Provide the (x, y) coordinate of the cell's center where the given text is located.  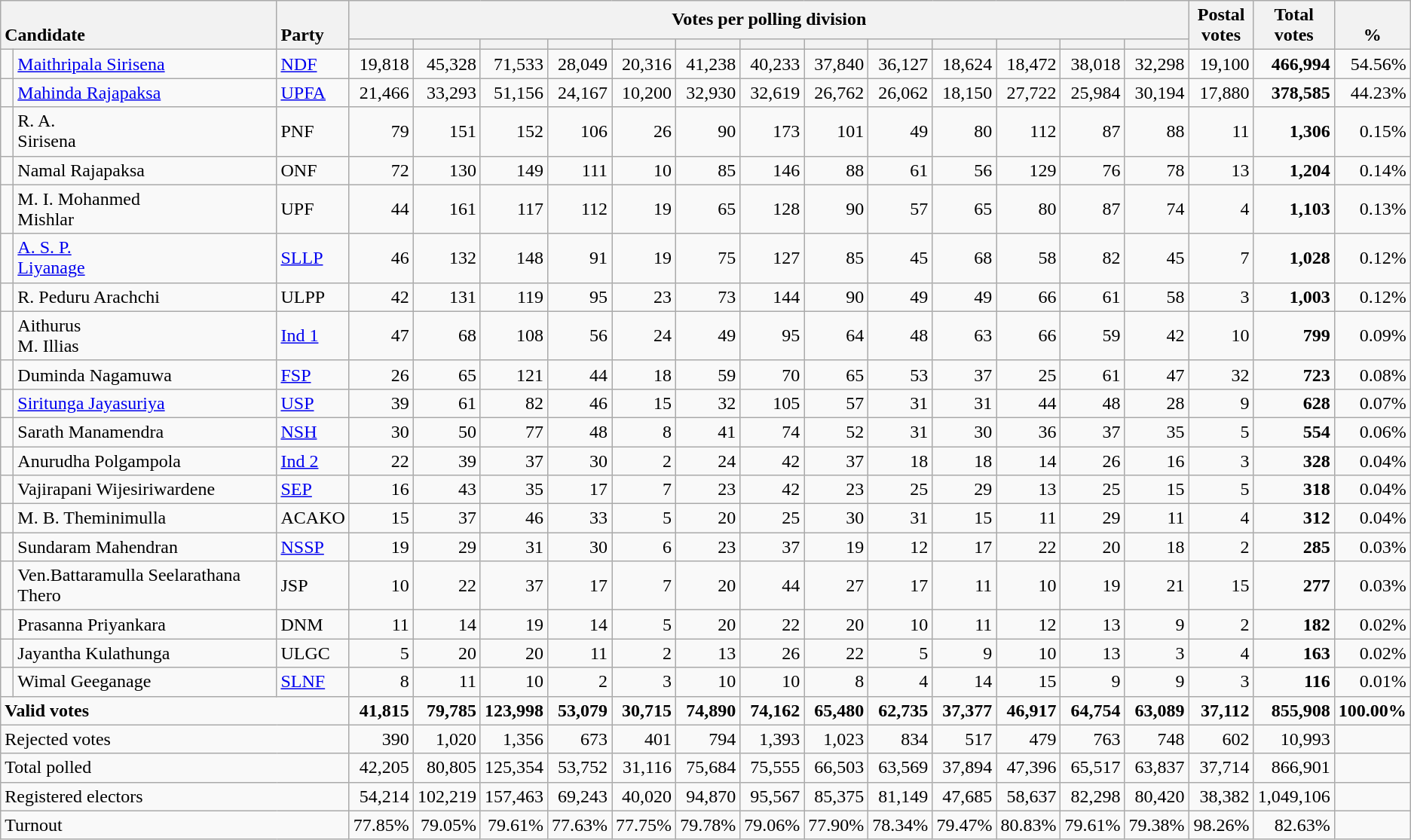
80.83% (1028, 825)
63,569 (900, 768)
101 (837, 131)
130 (446, 170)
Prasanna Priyankara (145, 625)
79,785 (446, 710)
82.63% (1293, 825)
328 (1293, 460)
JSP (313, 586)
PNF (313, 131)
Registered electors (175, 796)
% (1372, 26)
Ind 1 (313, 336)
182 (1293, 625)
19,100 (1221, 64)
79.78% (709, 825)
45,328 (446, 64)
77 (514, 432)
81,149 (900, 796)
47,685 (965, 796)
855,908 (1293, 710)
37,840 (837, 64)
6 (644, 547)
144 (772, 297)
54.56% (1372, 64)
A. S. P.Liyanage (145, 258)
58,637 (1028, 796)
0.07% (1372, 403)
Duminda Nagamuwa (145, 374)
79.06% (772, 825)
105 (772, 403)
33,293 (446, 93)
748 (1156, 739)
123,998 (514, 710)
32,619 (772, 93)
62,735 (900, 710)
10,200 (644, 93)
44.23% (1372, 93)
1,306 (1293, 131)
0.08% (1372, 374)
53,752 (580, 768)
Maithripala Sirisena (145, 64)
517 (965, 739)
Total polled (175, 768)
17,880 (1221, 93)
Ven.Battaramulla Seelarathana Thero (145, 586)
38,018 (1093, 64)
75 (709, 258)
95,567 (772, 796)
673 (580, 739)
Sundaram Mahendran (145, 547)
1,103 (1293, 209)
94,870 (709, 796)
106 (580, 131)
69,243 (580, 796)
1,356 (514, 739)
102,219 (446, 796)
40,233 (772, 64)
121 (514, 374)
ULGC (313, 653)
1,028 (1293, 258)
NSSP (313, 547)
28 (1156, 403)
M. B. Theminimulla (145, 518)
18,472 (1028, 64)
479 (1028, 739)
0.09% (1372, 336)
131 (446, 297)
1,023 (837, 739)
78 (1156, 170)
28,049 (580, 64)
0.01% (1372, 682)
43 (446, 490)
1,003 (1293, 297)
51,156 (514, 93)
Votes per polling division (769, 20)
38,382 (1221, 796)
82,298 (1093, 796)
Turnout (175, 825)
NDF (313, 64)
79.38% (1156, 825)
Wimal Geeganage (145, 682)
0.15% (1372, 131)
21 (1156, 586)
77.75% (644, 825)
37,112 (1221, 710)
ULPP (313, 297)
77.90% (837, 825)
18,624 (965, 64)
71,533 (514, 64)
41 (709, 432)
0.14% (1372, 170)
866,901 (1293, 768)
32,298 (1156, 64)
1,020 (446, 739)
74,890 (709, 710)
ONF (313, 170)
76 (1093, 170)
Party (313, 26)
0.13% (1372, 209)
Siritunga Jayasuriya (145, 403)
53,079 (580, 710)
151 (446, 131)
161 (446, 209)
1,204 (1293, 170)
78.34% (900, 825)
ACAKO (313, 518)
378,585 (1293, 93)
Namal Rajapaksa (145, 170)
DNM (313, 625)
64,754 (1093, 710)
36 (1028, 432)
Jayantha Kulathunga (145, 653)
100.00% (1372, 710)
27,722 (1028, 93)
52 (837, 432)
64 (837, 336)
41,815 (381, 710)
AithurusM. Illias (145, 336)
125,354 (514, 768)
80,420 (1156, 796)
Total votes (1293, 26)
26,062 (900, 93)
127 (772, 258)
70 (772, 374)
Sarath Manamendra (145, 432)
18,150 (965, 93)
63,089 (1156, 710)
Ind 2 (313, 460)
152 (514, 131)
54,214 (381, 796)
Postalvotes (1221, 26)
98.26% (1221, 825)
80,805 (446, 768)
R. Peduru Arachchi (145, 297)
50 (446, 432)
63,837 (1156, 768)
79.05% (446, 825)
763 (1093, 739)
42,205 (381, 768)
SLLP (313, 258)
148 (514, 258)
1,393 (772, 739)
UPFA (313, 93)
65,480 (837, 710)
312 (1293, 518)
30,194 (1156, 93)
149 (514, 170)
UPF (313, 209)
USP (313, 403)
1,049,106 (1293, 796)
SLNF (313, 682)
128 (772, 209)
19,818 (381, 64)
85,375 (837, 796)
554 (1293, 432)
108 (514, 336)
277 (1293, 586)
32,930 (709, 93)
21,466 (381, 93)
R. A.Sirisena (145, 131)
602 (1221, 739)
401 (644, 739)
40,020 (644, 796)
117 (514, 209)
Valid votes (175, 710)
M. I. MohanmedMishlar (145, 209)
20,316 (644, 64)
723 (1293, 374)
157,463 (514, 796)
27 (837, 586)
10,993 (1293, 739)
37,894 (965, 768)
0.06% (1372, 432)
77.85% (381, 825)
FSP (313, 374)
75,684 (709, 768)
Rejected votes (175, 739)
63 (965, 336)
116 (1293, 682)
25,984 (1093, 93)
72 (381, 170)
36,127 (900, 64)
46,917 (1028, 710)
390 (381, 739)
41,238 (709, 64)
Anurudha Polgampola (145, 460)
65,517 (1093, 768)
31,116 (644, 768)
132 (446, 258)
163 (1293, 653)
Vajirapani Wijesiriwardene (145, 490)
79 (381, 131)
Candidate (139, 26)
77.63% (580, 825)
173 (772, 131)
146 (772, 170)
NSH (313, 432)
794 (709, 739)
74,162 (772, 710)
91 (580, 258)
33 (580, 518)
834 (900, 739)
799 (1293, 336)
Mahinda Rajapaksa (145, 93)
79.47% (965, 825)
318 (1293, 490)
466,994 (1293, 64)
66,503 (837, 768)
47,396 (1028, 768)
26,762 (837, 93)
75,555 (772, 768)
30,715 (644, 710)
24,167 (580, 93)
37,377 (965, 710)
53 (900, 374)
129 (1028, 170)
111 (580, 170)
119 (514, 297)
SEP (313, 490)
628 (1293, 403)
285 (1293, 547)
73 (709, 297)
37,714 (1221, 768)
